For the text-containing cell, return its midpoint in (X, Y) coordinate format. 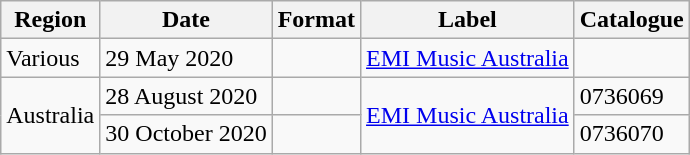
Catalogue (632, 20)
Date (186, 20)
28 August 2020 (186, 96)
Region (50, 20)
Format (316, 20)
0736069 (632, 96)
30 October 2020 (186, 134)
Label (468, 20)
Australia (50, 115)
Various (50, 58)
29 May 2020 (186, 58)
0736070 (632, 134)
